Locate the cell with the specified text and output its [X, Y] center coordinate. 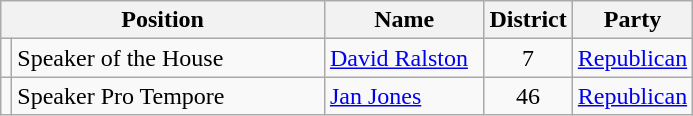
Speaker of the House [168, 58]
Party [632, 20]
Speaker Pro Tempore [168, 96]
Jan Jones [404, 96]
Position [163, 20]
7 [528, 58]
Name [404, 20]
David Ralston [404, 58]
46 [528, 96]
District [528, 20]
